Locate the cell with the specified text and output its [x, y] center coordinate. 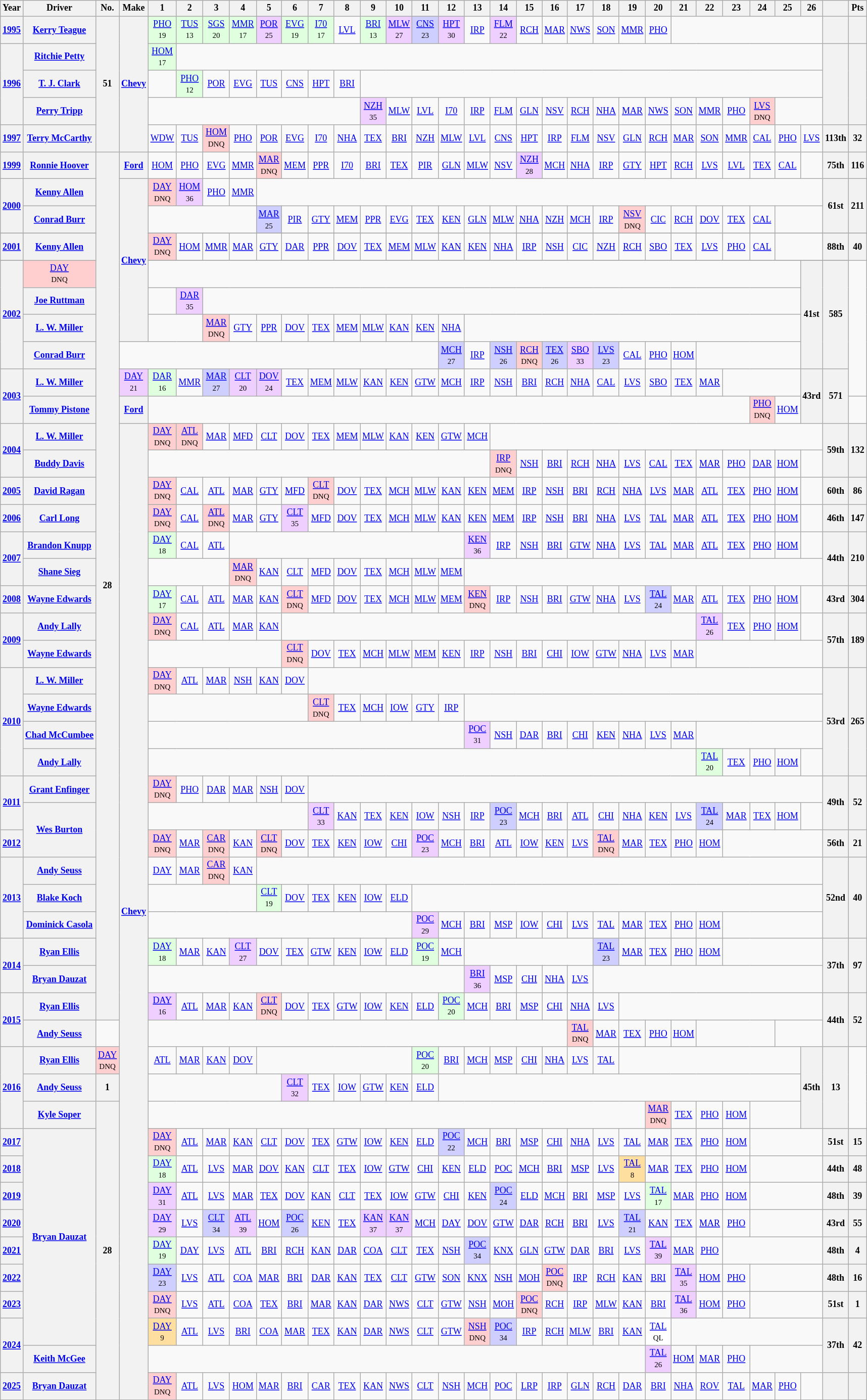
Wes Burton [59, 830]
97 [857, 965]
6 [295, 8]
LRP [529, 1386]
HPT30 [451, 30]
CLT32 [295, 1088]
147 [857, 518]
Make [134, 8]
POC29 [425, 925]
22 [709, 8]
DAY23 [162, 1278]
DAY9 [162, 1332]
5 [269, 8]
20 [658, 8]
86 [857, 491]
RCHDNQ [529, 355]
Blake Koch [59, 898]
132 [857, 450]
KEN36 [477, 545]
53rd [836, 722]
1997 [12, 138]
2025 [12, 1386]
17 [580, 8]
2011 [12, 803]
41st [811, 314]
57th [836, 640]
PHODNQ [762, 409]
EVG19 [295, 30]
2005 [12, 491]
CNS23 [425, 30]
2003 [12, 396]
19 [633, 8]
PHO12 [190, 84]
POC26 [295, 1223]
Kyle Soper [59, 1115]
TAL8 [633, 1169]
HOM17 [162, 57]
Ronnie Hoover [59, 165]
NSHDNQ [477, 1332]
Carl Long [59, 518]
Joe Ruttman [59, 301]
18 [606, 8]
2024 [12, 1345]
MMR17 [243, 30]
BRI13 [373, 30]
TAL36 [684, 1304]
116 [857, 165]
9 [373, 8]
59th [836, 450]
SBO33 [580, 355]
David Ragan [59, 491]
TAL39 [658, 1250]
211 [857, 206]
24 [762, 8]
TEX26 [555, 355]
11 [425, 8]
TAL20 [709, 762]
CAR [321, 1386]
POR25 [269, 30]
Shane Sieg [59, 572]
55 [857, 1223]
585 [836, 314]
2 [190, 8]
POC31 [477, 735]
MCH27 [451, 355]
TAL17 [658, 1196]
KENDNQ [477, 599]
BRI36 [477, 979]
DOV24 [269, 383]
TAL35 [684, 1278]
DAY31 [162, 1196]
51 [108, 84]
61st [836, 206]
MLW27 [399, 30]
2001 [12, 247]
Perry Tripp [59, 111]
1995 [12, 30]
HOM36 [190, 193]
14 [503, 8]
7 [321, 8]
52nd [836, 898]
NSVDNQ [633, 220]
25 [787, 8]
10 [399, 8]
75th [836, 165]
T. J. Clark [59, 84]
23 [737, 8]
2017 [12, 1142]
I7017 [321, 30]
571 [836, 396]
DAY29 [162, 1223]
Keith McGee [59, 1359]
ATL39 [243, 1223]
113th [836, 138]
8 [347, 8]
DAY19 [162, 1250]
2022 [12, 1278]
49th [836, 803]
2000 [12, 206]
1999 [12, 165]
1996 [12, 84]
POC24 [503, 1196]
LVS23 [606, 355]
42 [857, 1345]
TAL23 [606, 952]
NZH28 [529, 165]
2020 [12, 1223]
Dominick Casola [59, 925]
2009 [12, 640]
56th [836, 844]
CLT35 [295, 518]
Driver [59, 8]
DAY16 [162, 1006]
ROV [709, 1386]
Ritchie Petty [59, 57]
Grant Enfinger [59, 789]
189 [857, 640]
DAR16 [162, 383]
46th [836, 518]
265 [857, 722]
Brandon Knupp [59, 545]
POC22 [451, 1142]
26 [811, 8]
2012 [12, 844]
2013 [12, 898]
2014 [12, 965]
WDW [162, 138]
2015 [12, 1020]
Tommy Pistone [59, 409]
2004 [12, 450]
3 [216, 8]
2018 [12, 1169]
NZH35 [373, 111]
210 [857, 559]
2007 [12, 559]
2010 [12, 722]
CLT33 [321, 816]
2006 [12, 518]
Terry McCarthy [59, 138]
TUS13 [190, 30]
CLT27 [243, 952]
POC19 [425, 952]
CLT20 [243, 383]
IRPDNQ [503, 464]
Buddy Davis [59, 464]
32 [857, 138]
88th [836, 247]
2019 [12, 1196]
60th [836, 491]
Year [12, 8]
NSH26 [503, 355]
2023 [12, 1304]
CLT19 [269, 898]
TAL21 [633, 1223]
MAR27 [216, 383]
FLM22 [503, 30]
2008 [12, 599]
PHO19 [162, 30]
2002 [12, 314]
Kerry Teague [59, 30]
2016 [12, 1088]
HOMDNQ [216, 138]
MAR25 [269, 220]
48 [857, 1169]
No. [108, 8]
304 [857, 599]
Chad McCumbee [59, 735]
LVSDNQ [762, 111]
DAY21 [134, 383]
Pts [857, 8]
CLT34 [216, 1223]
DAR35 [190, 301]
39 [857, 1196]
TALQL [658, 1332]
45th [811, 1088]
2021 [12, 1250]
SGS20 [216, 30]
12 [451, 8]
DAY17 [162, 599]
